Provide the (X, Y) coordinate of the cell's center where the given text is located.  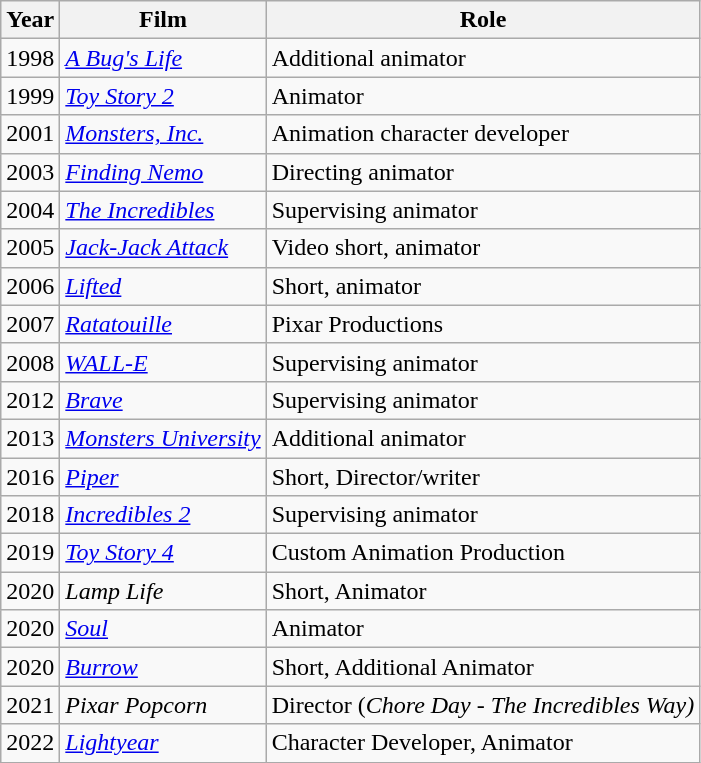
2003 (30, 172)
Toy Story 2 (163, 96)
Piper (163, 477)
2008 (30, 362)
Film (163, 20)
Monsters University (163, 438)
Animation character developer (483, 134)
Short, Additional Animator (483, 667)
Incredibles 2 (163, 515)
Monsters, Inc. (163, 134)
Character Developer, Animator (483, 743)
Brave (163, 400)
2022 (30, 743)
Short, animator (483, 286)
2021 (30, 705)
Ratatouille (163, 324)
A Bug's Life (163, 58)
Soul (163, 629)
Burrow (163, 667)
2013 (30, 438)
The Incredibles (163, 210)
2006 (30, 286)
Role (483, 20)
Pixar Popcorn (163, 705)
2004 (30, 210)
2007 (30, 324)
Toy Story 4 (163, 553)
Short, Animator (483, 591)
Video short, animator (483, 248)
2001 (30, 134)
2019 (30, 553)
Jack-Jack Attack (163, 248)
2012 (30, 400)
Year (30, 20)
Pixar Productions (483, 324)
Custom Animation Production (483, 553)
Director (Chore Day - The Incredibles Way) (483, 705)
2016 (30, 477)
1999 (30, 96)
Lightyear (163, 743)
Finding Nemo (163, 172)
Lamp Life (163, 591)
Short, Director/writer (483, 477)
Lifted (163, 286)
Directing animator (483, 172)
WALL-E (163, 362)
2018 (30, 515)
1998 (30, 58)
2005 (30, 248)
